For the text-containing cell, return its midpoint in [x, y] coordinate format. 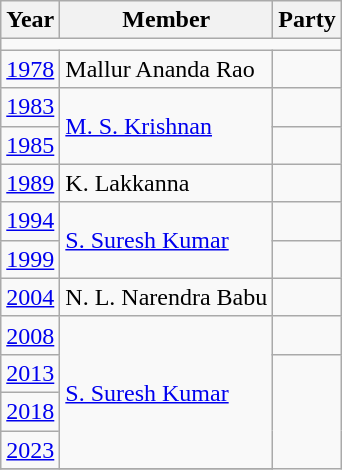
2018 [30, 411]
1999 [30, 259]
Party [307, 20]
1994 [30, 221]
1985 [30, 145]
M. S. Krishnan [166, 126]
Year [30, 20]
2008 [30, 335]
2013 [30, 373]
Member [166, 20]
N. L. Narendra Babu [166, 297]
1989 [30, 183]
K. Lakkanna [166, 183]
1978 [30, 69]
2004 [30, 297]
2023 [30, 449]
Mallur Ananda Rao [166, 69]
1983 [30, 107]
